Return the [x, y] coordinate for the center point of the cell that contains the specified text.  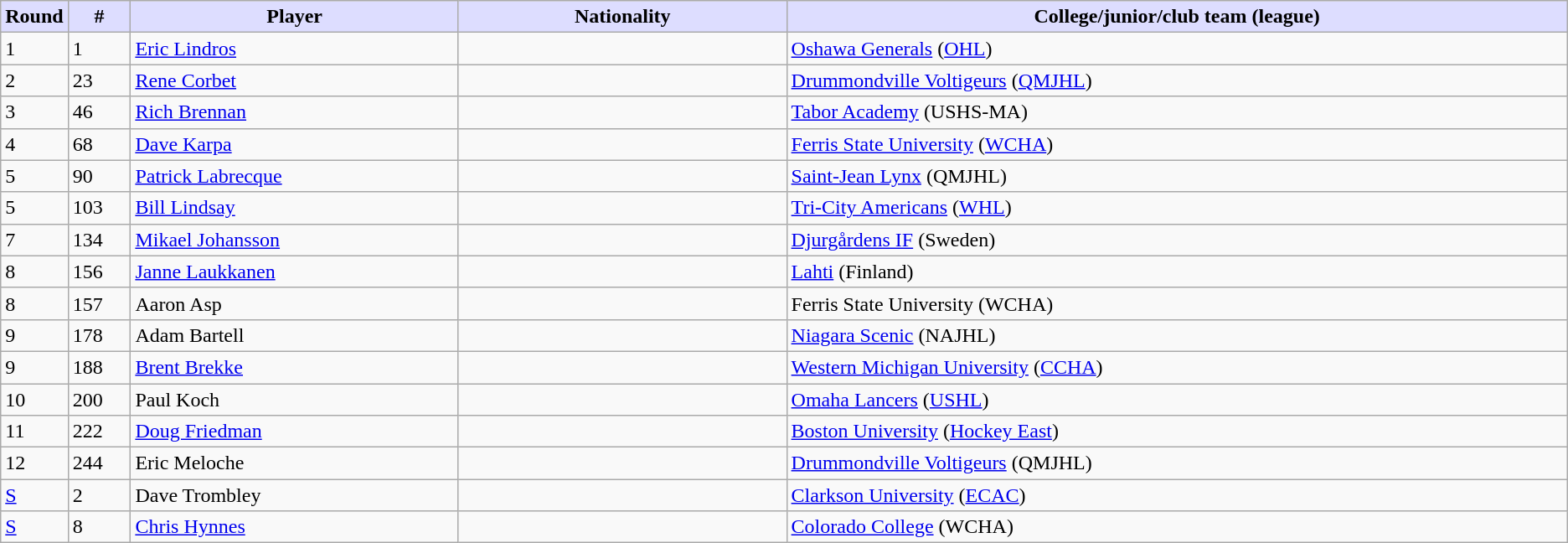
Patrick Labrecque [295, 176]
Dave Trombley [295, 495]
Western Michigan University (CCHA) [1177, 367]
Brent Brekke [295, 367]
188 [99, 367]
Doug Friedman [295, 432]
23 [99, 80]
12 [34, 463]
College/junior/club team (league) [1177, 17]
11 [34, 432]
Round [34, 17]
Eric Lindros [295, 49]
# [99, 17]
Janne Laukkanen [295, 271]
Tri-City Americans (WHL) [1177, 208]
Dave Karpa [295, 144]
Clarkson University (ECAC) [1177, 495]
200 [99, 400]
Niagara Scenic (NAJHL) [1177, 335]
103 [99, 208]
46 [99, 112]
Boston University (Hockey East) [1177, 432]
Mikael Johansson [295, 240]
156 [99, 271]
Chris Hynnes [295, 527]
90 [99, 176]
Bill Lindsay [295, 208]
178 [99, 335]
Player [295, 17]
Nationality [622, 17]
Aaron Asp [295, 303]
Djurgårdens IF (Sweden) [1177, 240]
Oshawa Generals (OHL) [1177, 49]
222 [99, 432]
134 [99, 240]
Rene Corbet [295, 80]
Tabor Academy (USHS-MA) [1177, 112]
Colorado College (WCHA) [1177, 527]
7 [34, 240]
4 [34, 144]
Paul Koch [295, 400]
68 [99, 144]
Omaha Lancers (USHL) [1177, 400]
10 [34, 400]
Eric Meloche [295, 463]
Saint-Jean Lynx (QMJHL) [1177, 176]
3 [34, 112]
157 [99, 303]
Rich Brennan [295, 112]
Lahti (Finland) [1177, 271]
244 [99, 463]
Adam Bartell [295, 335]
